Return (X, Y) of the center of cell containing provided text 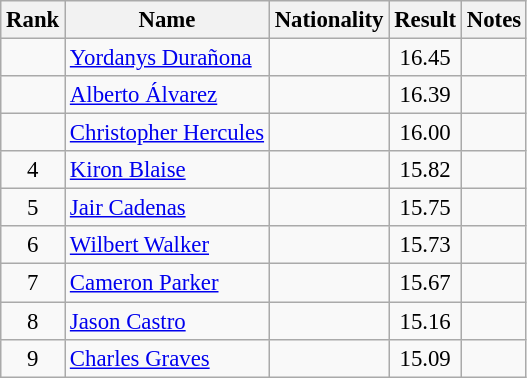
Wilbert Walker (168, 245)
15.73 (426, 245)
16.00 (426, 133)
15.75 (426, 208)
Rank (33, 20)
Nationality (328, 20)
Notes (494, 20)
Jason Castro (168, 321)
Christopher Hercules (168, 133)
Yordanys Durañona (168, 58)
Cameron Parker (168, 283)
Name (168, 20)
Jair Cadenas (168, 208)
Alberto Álvarez (168, 95)
16.45 (426, 58)
Charles Graves (168, 358)
9 (33, 358)
5 (33, 208)
6 (33, 245)
7 (33, 283)
15.09 (426, 358)
15.67 (426, 283)
15.82 (426, 170)
8 (33, 321)
4 (33, 170)
15.16 (426, 321)
16.39 (426, 95)
Result (426, 20)
Kiron Blaise (168, 170)
